Return (X, Y) of the center of cell containing provided text 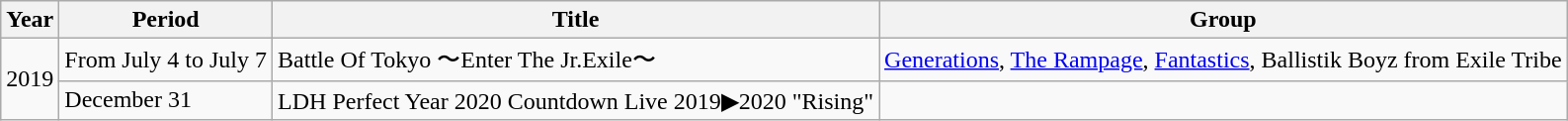
LDH Perfect Year 2020 Countdown Live 2019▶︎2020 "Rising" (576, 100)
Year (30, 20)
December 31 (166, 100)
Generations, The Rampage, Fantastics, Ballistik Boyz from Exile Tribe (1223, 60)
Battle Of Tokyo 〜Enter The Jr.Exile〜 (576, 60)
Period (166, 20)
Title (576, 20)
From July 4 to July 7 (166, 60)
Group (1223, 20)
2019 (30, 79)
